Pinpoint the cell where the given text exists, returning its (X, Y) midpoint coordinate. 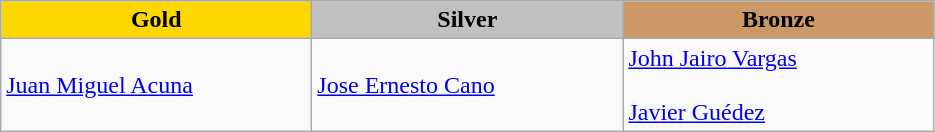
Silver (468, 20)
Bronze (778, 20)
John Jairo VargasJavier Guédez (778, 85)
Jose Ernesto Cano (468, 85)
Juan Miguel Acuna (156, 85)
Gold (156, 20)
